Find where the given text appears and provide that cell's center as (X, Y) coordinate. 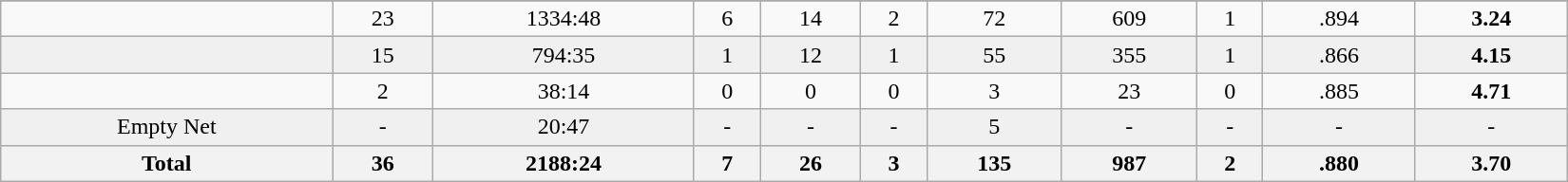
6 (727, 19)
.880 (1339, 163)
7 (727, 163)
3.24 (1491, 19)
4.15 (1491, 55)
36 (383, 163)
.894 (1339, 19)
1334:48 (564, 19)
15 (383, 55)
355 (1129, 55)
609 (1129, 19)
14 (811, 19)
72 (994, 19)
3.70 (1491, 163)
20:47 (564, 127)
.885 (1339, 91)
135 (994, 163)
5 (994, 127)
.866 (1339, 55)
Total (167, 163)
4.71 (1491, 91)
55 (994, 55)
987 (1129, 163)
794:35 (564, 55)
26 (811, 163)
2188:24 (564, 163)
38:14 (564, 91)
12 (811, 55)
Empty Net (167, 127)
